Extract the [X, Y] coordinate from the center of the cell holding the provided text.  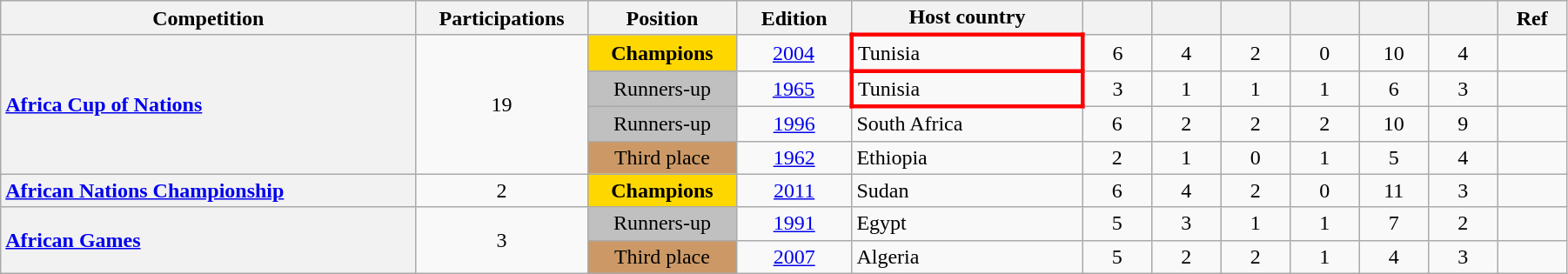
1962 [794, 157]
9 [1463, 124]
2004 [794, 52]
African Nations Championship [209, 190]
Competition [209, 18]
1991 [794, 224]
Position [661, 18]
1996 [794, 124]
Ethiopia [968, 157]
7 [1394, 224]
Africa Cup of Nations [209, 104]
2007 [794, 257]
South Africa [968, 124]
African Games [209, 240]
Ref [1532, 18]
Edition [794, 18]
Participations [502, 18]
11 [1394, 190]
Egypt [968, 224]
1965 [794, 89]
Algeria [968, 257]
2011 [794, 190]
19 [502, 104]
Host country [968, 18]
Sudan [968, 190]
